Determine the (x, y) coordinate at the center of the cell enclosing the given text.  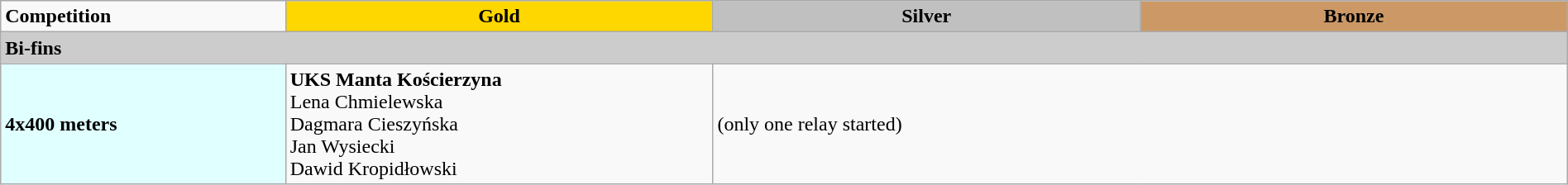
Bi-fins (784, 48)
Gold (500, 17)
4x400 meters (143, 124)
Silver (926, 17)
UKS Manta KościerzynaLena ChmielewskaDagmara CieszyńskaJan WysieckiDawid Kropidłowski (500, 124)
Competition (143, 17)
(only one relay started) (1140, 124)
Bronze (1355, 17)
